Output the [x, y] coordinate of the center of the cell containing the given text.  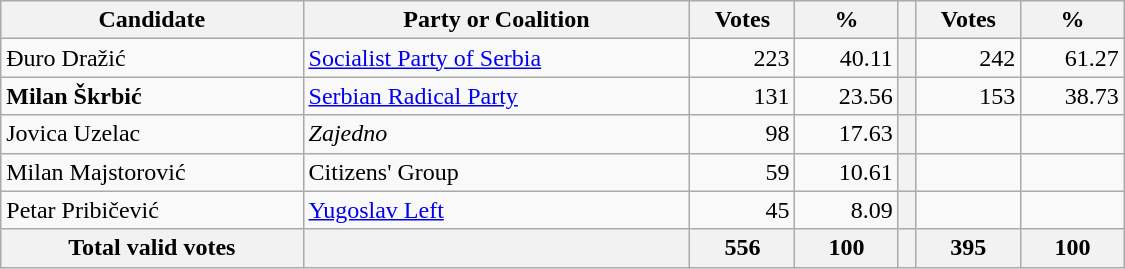
556 [742, 248]
131 [742, 96]
8.09 [846, 210]
242 [968, 58]
Đuro Dražić [152, 58]
Jovica Uzelac [152, 134]
Party or Coalition [496, 20]
Candidate [152, 20]
10.61 [846, 172]
Milan Majstorović [152, 172]
23.56 [846, 96]
Yugoslav Left [496, 210]
395 [968, 248]
153 [968, 96]
Serbian Radical Party [496, 96]
Citizens' Group [496, 172]
Total valid votes [152, 248]
Milan Škrbić [152, 96]
38.73 [1072, 96]
45 [742, 210]
Zajedno [496, 134]
59 [742, 172]
98 [742, 134]
223 [742, 58]
61.27 [1072, 58]
Petar Pribičević [152, 210]
40.11 [846, 58]
17.63 [846, 134]
Socialist Party of Serbia [496, 58]
